Extract the (x, y) coordinate from the center of the cell holding the provided text.  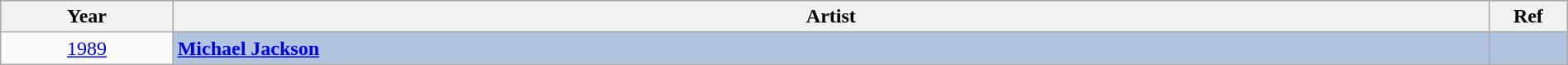
Ref (1528, 17)
1989 (87, 48)
Artist (830, 17)
Year (87, 17)
Michael Jackson (830, 48)
